Locate the cell with the specified text and output its [x, y] center coordinate. 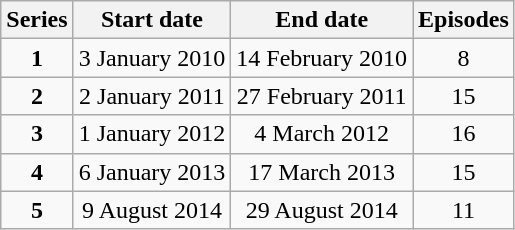
17 March 2013 [322, 172]
4 March 2012 [322, 134]
14 February 2010 [322, 58]
9 August 2014 [152, 210]
8 [464, 58]
3 January 2010 [152, 58]
4 [37, 172]
1 January 2012 [152, 134]
16 [464, 134]
3 [37, 134]
27 February 2011 [322, 96]
5 [37, 210]
2 January 2011 [152, 96]
Series [37, 20]
6 January 2013 [152, 172]
1 [37, 58]
11 [464, 210]
End date [322, 20]
Episodes [464, 20]
2 [37, 96]
Start date [152, 20]
29 August 2014 [322, 210]
